Identify which cell holds the provided text, then report its [x, y] central coordinate. 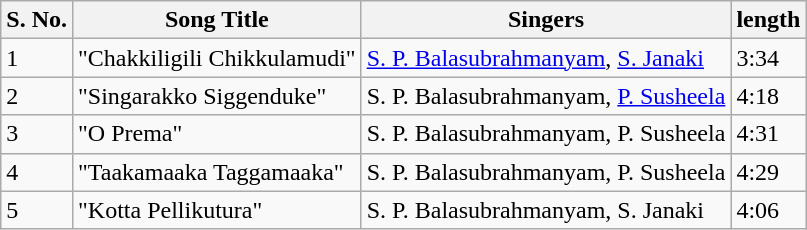
"Kotta Pellikutura" [216, 210]
4 [37, 172]
5 [37, 210]
3:34 [768, 58]
1 [37, 58]
"Taakamaaka Taggamaaka" [216, 172]
2 [37, 96]
4:31 [768, 134]
"Chakkiligili Chikkulamudi" [216, 58]
4:29 [768, 172]
Song Title [216, 20]
Singers [546, 20]
length [768, 20]
4:06 [768, 210]
4:18 [768, 96]
S. No. [37, 20]
"Singarakko Siggenduke" [216, 96]
"O Prema" [216, 134]
3 [37, 134]
